Search for the cell housing the specified text and yield its [X, Y] center coordinate. 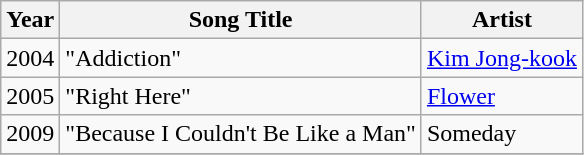
2005 [30, 96]
"Right Here" [241, 96]
Flower [502, 96]
Year [30, 20]
Artist [502, 20]
"Because I Couldn't Be Like a Man" [241, 134]
2004 [30, 58]
2009 [30, 134]
Someday [502, 134]
"Addiction" [241, 58]
Kim Jong-kook [502, 58]
Song Title [241, 20]
